Extract the [x, y] coordinate from the center of the cell holding the provided text.  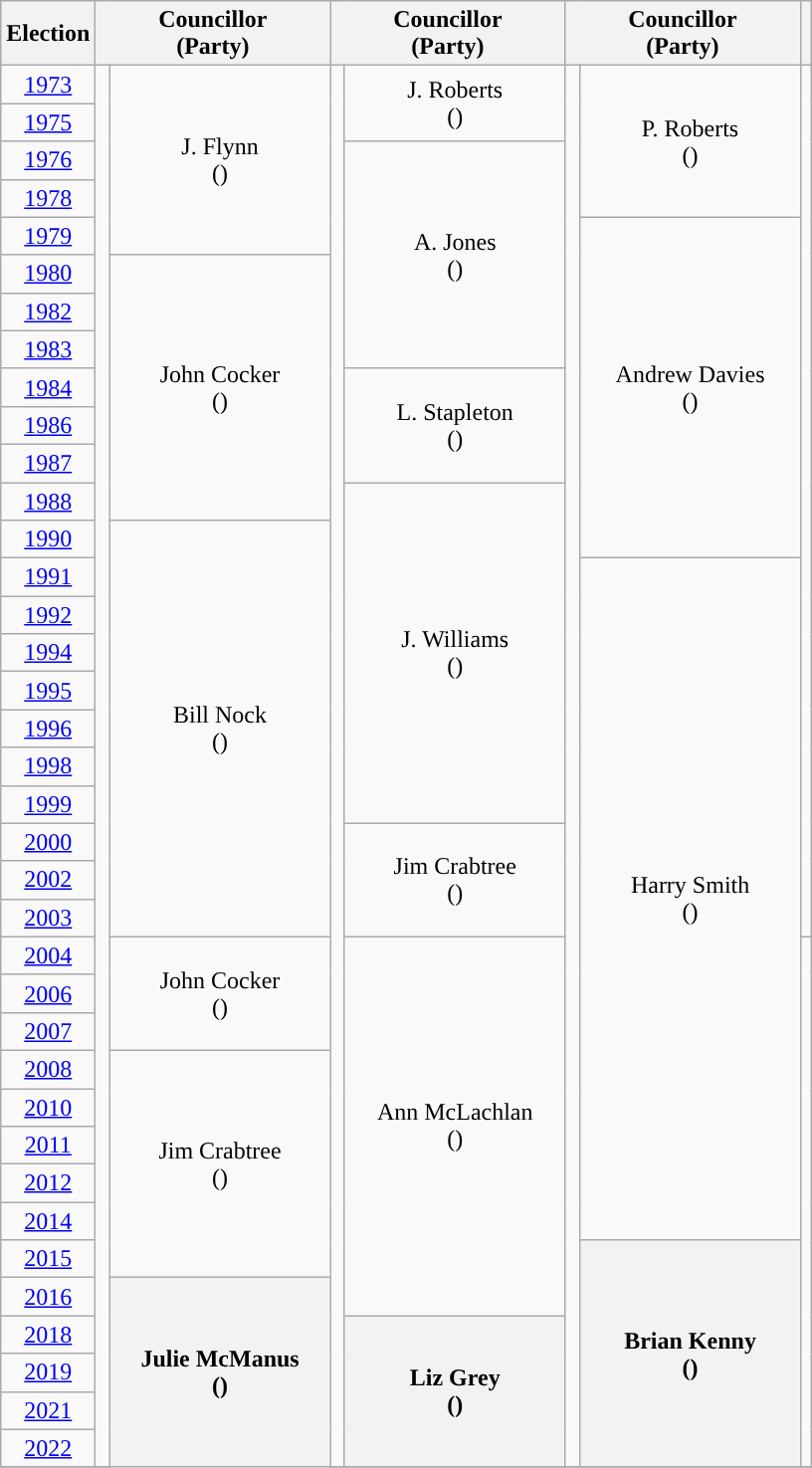
Bill Nock() [220, 729]
2011 [48, 1146]
1976 [48, 160]
1975 [48, 122]
1996 [48, 729]
1998 [48, 766]
2016 [48, 1297]
2003 [48, 918]
J. Williams() [454, 653]
2022 [48, 1448]
2000 [48, 842]
2012 [48, 1183]
L. Stapleton() [454, 425]
1986 [48, 425]
1979 [48, 236]
Julie McManus() [220, 1372]
1999 [48, 804]
2006 [48, 993]
A. Jones() [454, 255]
1990 [48, 539]
1978 [48, 198]
Ann McLachlan() [454, 1127]
1982 [48, 312]
1994 [48, 653]
Harry Smith() [691, 900]
2002 [48, 880]
2010 [48, 1108]
2021 [48, 1410]
Andrew Davies() [691, 388]
1992 [48, 615]
J. Roberts() [454, 104]
P. Roberts() [691, 141]
2007 [48, 1031]
Brian Kenny() [691, 1354]
2018 [48, 1335]
1983 [48, 349]
2008 [48, 1069]
1987 [48, 463]
1991 [48, 577]
1995 [48, 691]
1980 [48, 274]
2004 [48, 955]
Liz Grey() [454, 1391]
2014 [48, 1221]
J. Flynn() [220, 160]
1973 [48, 85]
2015 [48, 1259]
1984 [48, 387]
2019 [48, 1372]
1988 [48, 501]
Election [48, 34]
